From the cell containing the given text, extract its center point as (X, Y) coordinate. 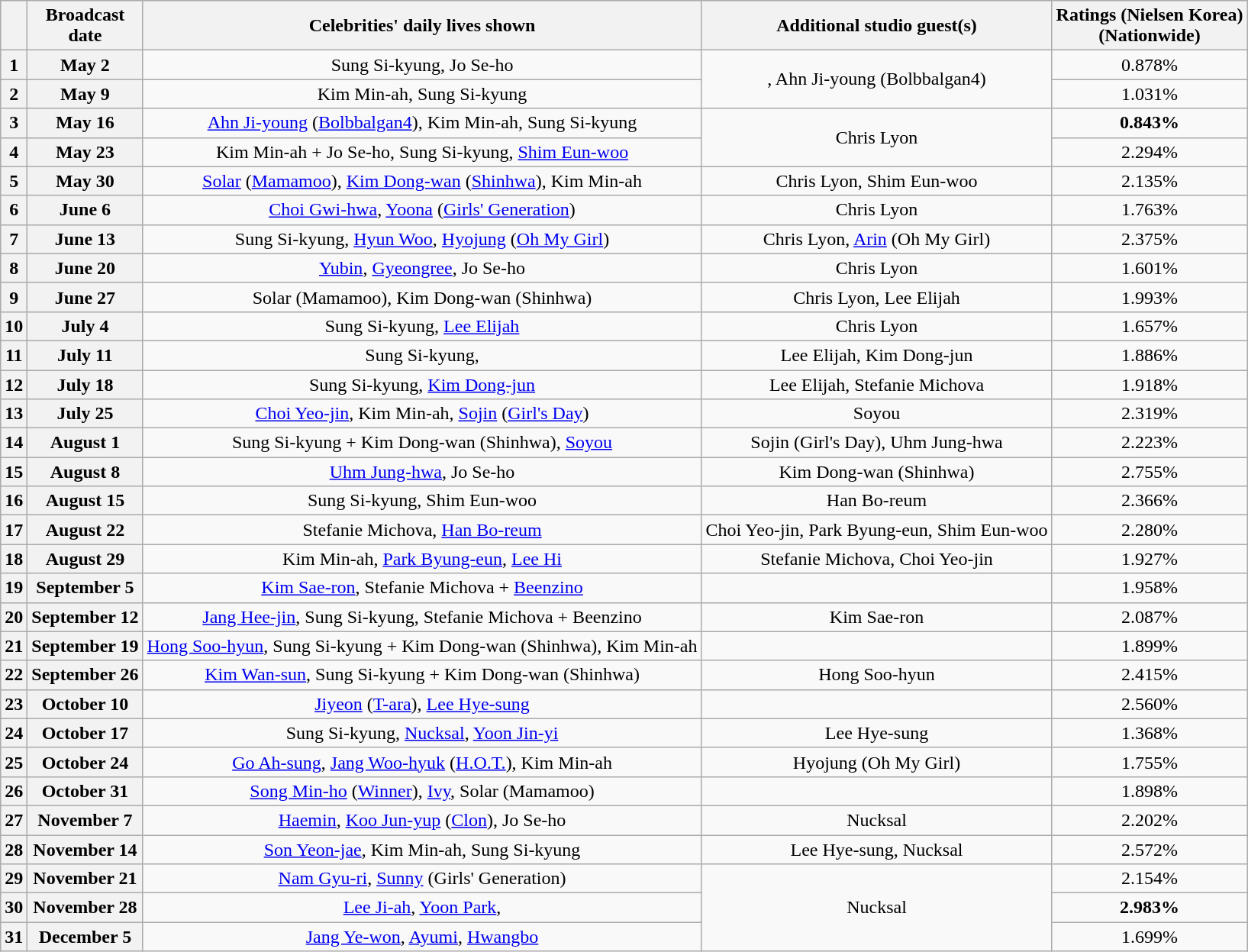
2.135% (1150, 181)
November 7 (85, 820)
Choi Yeo-jin, Kim Min-ah, Sojin (Girl's Day) (422, 414)
1.918% (1150, 384)
2.319% (1150, 414)
24 (14, 733)
1.886% (1150, 355)
Kim Dong-wan (Shinhwa) (876, 472)
20 (14, 617)
Solar (Mamamoo), Kim Dong-wan (Shinhwa) (422, 297)
2.154% (1150, 879)
2.294% (1150, 152)
Solar (Mamamoo), Kim Dong-wan (Shinhwa), Kim Min-ah (422, 181)
October 10 (85, 704)
2.755% (1150, 472)
Soyou (876, 414)
2.087% (1150, 617)
17 (14, 530)
May 9 (85, 94)
12 (14, 384)
Celebrities' daily lives shown (422, 26)
2.560% (1150, 704)
29 (14, 879)
Sung Si-kyung, Lee Elijah (422, 326)
25 (14, 762)
June 6 (85, 210)
October 31 (85, 791)
May 16 (85, 123)
Kim Sae-ron (876, 617)
September 26 (85, 675)
1.927% (1150, 559)
Uhm Jung-hwa, Jo Se-ho (422, 472)
Nam Gyu-ri, Sunny (Girls' Generation) (422, 879)
Kim Min-ah, Sung Si-kyung (422, 94)
23 (14, 704)
August 8 (85, 472)
August 22 (85, 530)
28 (14, 850)
Lee Hye-sung (876, 733)
July 18 (85, 384)
Song Min-ho (Winner), Ivy, Solar (Mamamoo) (422, 791)
Stefanie Michova, Choi Yeo-jin (876, 559)
26 (14, 791)
Sung Si-kyung, Shim Eun-woo (422, 501)
Sung Si-kyung, Nucksal, Yoon Jin-yi (422, 733)
October 24 (85, 762)
July 25 (85, 414)
22 (14, 675)
2.983% (1150, 908)
0.878% (1150, 65)
Sung Si-kyung + Kim Dong-wan (Shinhwa), Soyou (422, 443)
2.280% (1150, 530)
Go Ah-sung, Jang Woo-hyuk (H.O.T.), Kim Min-ah (422, 762)
15 (14, 472)
Sojin (Girl's Day), Uhm Jung-hwa (876, 443)
1.031% (1150, 94)
May 2 (85, 65)
August 29 (85, 559)
May 30 (85, 181)
1 (14, 65)
December 5 (85, 937)
9 (14, 297)
Jang Hee-jin, Sung Si-kyung, Stefanie Michova + Beenzino (422, 617)
November 28 (85, 908)
2.223% (1150, 443)
1.898% (1150, 791)
Sung Si-kyung, Jo Se-ho (422, 65)
Ratings (Nielsen Korea)(Nationwide) (1150, 26)
Hyojung (Oh My Girl) (876, 762)
13 (14, 414)
11 (14, 355)
8 (14, 268)
June 13 (85, 239)
4 (14, 152)
Stefanie Michova, Han Bo-reum (422, 530)
1.368% (1150, 733)
Hong Soo-hyun (876, 675)
September 5 (85, 588)
2.375% (1150, 239)
30 (14, 908)
Sung Si-kyung, Kim Dong-jun (422, 384)
Yubin, Gyeongree, Jo Se-ho (422, 268)
Lee Elijah, Kim Dong-jun (876, 355)
Sung Si-kyung, (422, 355)
September 19 (85, 646)
Chris Lyon, Shim Eun-woo (876, 181)
Han Bo-reum (876, 501)
1.755% (1150, 762)
August 15 (85, 501)
3 (14, 123)
14 (14, 443)
Jiyeon (T-ara), Lee Hye-sung (422, 704)
1.958% (1150, 588)
Kim Wan-sun, Sung Si-kyung + Kim Dong-wan (Shinhwa) (422, 675)
November 14 (85, 850)
Hong Soo-hyun, Sung Si-kyung + Kim Dong-wan (Shinhwa), Kim Min-ah (422, 646)
Lee Elijah, Stefanie Michova (876, 384)
1.601% (1150, 268)
2.202% (1150, 820)
1.699% (1150, 937)
5 (14, 181)
Choi Yeo-jin, Park Byung-eun, Shim Eun-woo (876, 530)
2.415% (1150, 675)
August 1 (85, 443)
November 21 (85, 879)
, Ahn Ji-young (Bolbbalgan4) (876, 79)
Son Yeon-jae, Kim Min-ah, Sung Si-kyung (422, 850)
2.572% (1150, 850)
16 (14, 501)
June 20 (85, 268)
Choi Gwi-hwa, Yoona (Girls' Generation) (422, 210)
July 11 (85, 355)
July 4 (85, 326)
Lee Hye-sung, Nucksal (876, 850)
Additional studio guest(s) (876, 26)
19 (14, 588)
1.657% (1150, 326)
Broadcastdate (85, 26)
1.899% (1150, 646)
1.993% (1150, 297)
0.843% (1150, 123)
Jang Ye-won, Ayumi, Hwangbo (422, 937)
18 (14, 559)
21 (14, 646)
31 (14, 937)
Chris Lyon, Arin (Oh My Girl) (876, 239)
October 17 (85, 733)
Chris Lyon, Lee Elijah (876, 297)
Kim Sae-ron, Stefanie Michova + Beenzino (422, 588)
September 12 (85, 617)
7 (14, 239)
Sung Si-kyung, Hyun Woo, Hyojung (Oh My Girl) (422, 239)
May 23 (85, 152)
27 (14, 820)
10 (14, 326)
Kim Min-ah, Park Byung-eun, Lee Hi (422, 559)
Ahn Ji-young (Bolbbalgan4), Kim Min-ah, Sung Si-kyung (422, 123)
Haemin, Koo Jun-yup (Clon), Jo Se-ho (422, 820)
Lee Ji-ah, Yoon Park, (422, 908)
1.763% (1150, 210)
2 (14, 94)
June 27 (85, 297)
6 (14, 210)
2.366% (1150, 501)
Kim Min-ah + Jo Se-ho, Sung Si-kyung, Shim Eun-woo (422, 152)
